Output the [X, Y] coordinate of the center of the cell containing the given text.  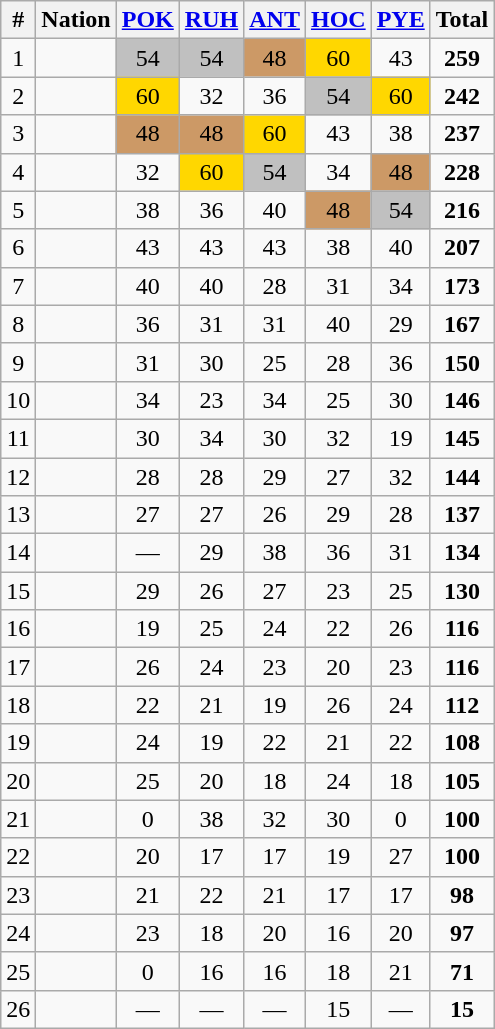
144 [462, 477]
1 [18, 58]
150 [462, 362]
6 [18, 248]
HOC [338, 20]
14 [18, 553]
137 [462, 515]
97 [462, 933]
98 [462, 895]
ANT [275, 20]
108 [462, 743]
Total [462, 20]
RUH [211, 20]
167 [462, 324]
130 [462, 591]
216 [462, 210]
71 [462, 971]
228 [462, 172]
5 [18, 210]
207 [462, 248]
105 [462, 781]
POK [148, 20]
7 [18, 286]
4 [18, 172]
11 [18, 438]
2 [18, 96]
# [18, 20]
8 [18, 324]
PYE [400, 20]
Nation [76, 20]
9 [18, 362]
134 [462, 553]
145 [462, 438]
112 [462, 705]
242 [462, 96]
173 [462, 286]
146 [462, 400]
237 [462, 134]
3 [18, 134]
10 [18, 400]
259 [462, 58]
13 [18, 515]
12 [18, 477]
